Search for the cell housing the specified text and yield its [X, Y] center coordinate. 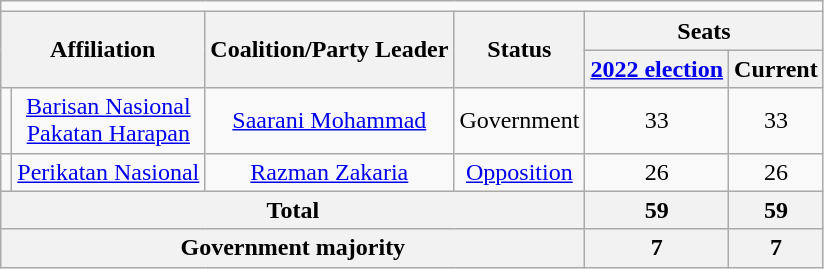
Coalition/Party Leader [330, 50]
Opposition [520, 172]
Barisan Nasional Pakatan Harapan [108, 120]
Seats [704, 31]
Current [776, 69]
Status [520, 50]
Perikatan Nasional [108, 172]
Government [520, 120]
Total [293, 210]
2022 election [657, 69]
Government majority [293, 248]
Razman Zakaria [330, 172]
Saarani Mohammad [330, 120]
Affiliation [103, 50]
